Search for the cell housing the specified text and yield its (X, Y) center coordinate. 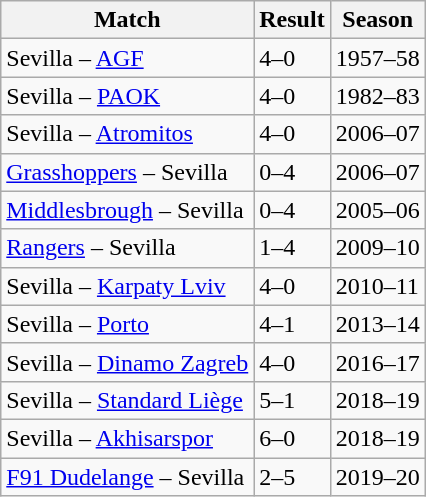
Sevilla – Karpaty Lviv (128, 286)
Sevilla – PAOK (128, 96)
2016–17 (378, 362)
2013–14 (378, 324)
Rangers – Sevilla (128, 248)
Sevilla – Porto (128, 324)
Grasshoppers – Sevilla (128, 172)
Sevilla – Atromitos (128, 134)
Sevilla – Akhisarspor (128, 438)
4–1 (292, 324)
6–0 (292, 438)
1957–58 (378, 58)
2009–10 (378, 248)
Middlesbrough – Sevilla (128, 210)
Sevilla – Standard Liège (128, 400)
Sevilla – AGF (128, 58)
1–4 (292, 248)
5–1 (292, 400)
Sevilla – Dinamo Zagreb (128, 362)
Match (128, 20)
F91 Dudelange – Sevilla (128, 477)
1982–83 (378, 96)
2019–20 (378, 477)
2005–06 (378, 210)
Result (292, 20)
2–5 (292, 477)
Season (378, 20)
2010–11 (378, 286)
